Output the [X, Y] coordinate of the center of the cell containing the given text.  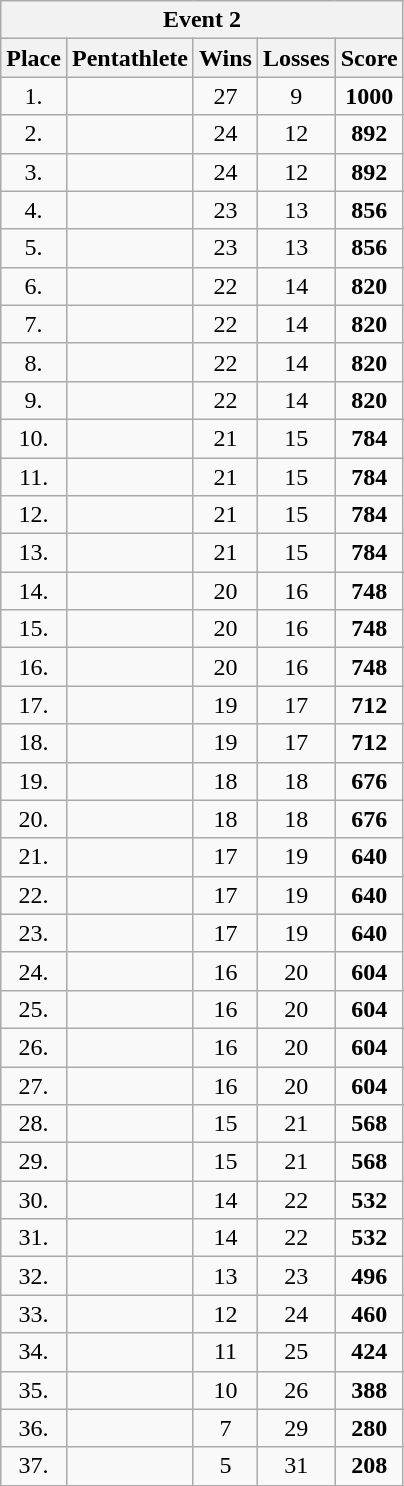
208 [369, 1466]
Wins [225, 58]
13. [34, 553]
23. [34, 933]
Event 2 [202, 20]
26 [296, 1390]
24. [34, 971]
31 [296, 1466]
28. [34, 1124]
25 [296, 1352]
20. [34, 819]
4. [34, 210]
35. [34, 1390]
16. [34, 667]
33. [34, 1314]
29. [34, 1162]
7. [34, 324]
31. [34, 1238]
37. [34, 1466]
3. [34, 172]
29 [296, 1428]
9 [296, 96]
10. [34, 438]
36. [34, 1428]
32. [34, 1276]
22. [34, 895]
8. [34, 362]
27. [34, 1085]
2. [34, 134]
34. [34, 1352]
496 [369, 1276]
25. [34, 1009]
11 [225, 1352]
21. [34, 857]
15. [34, 629]
1000 [369, 96]
18. [34, 743]
30. [34, 1200]
5. [34, 248]
10 [225, 1390]
460 [369, 1314]
14. [34, 591]
9. [34, 400]
19. [34, 781]
Pentathlete [130, 58]
Losses [296, 58]
1. [34, 96]
17. [34, 705]
5 [225, 1466]
7 [225, 1428]
424 [369, 1352]
280 [369, 1428]
Place [34, 58]
26. [34, 1047]
388 [369, 1390]
Score [369, 58]
6. [34, 286]
12. [34, 515]
11. [34, 477]
27 [225, 96]
